From the cell containing the given text, extract its center point as (X, Y) coordinate. 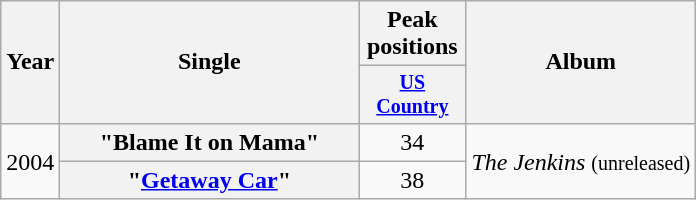
34 (412, 142)
2004 (30, 161)
Single (210, 62)
38 (412, 180)
The Jenkins (unreleased) (581, 161)
"Getaway Car" (210, 180)
"Blame It on Mama" (210, 142)
Year (30, 62)
Peak positions (412, 34)
Album (581, 62)
US Country (412, 94)
